Detect which cell encompasses the target text, then output its (x, y) center coordinate. 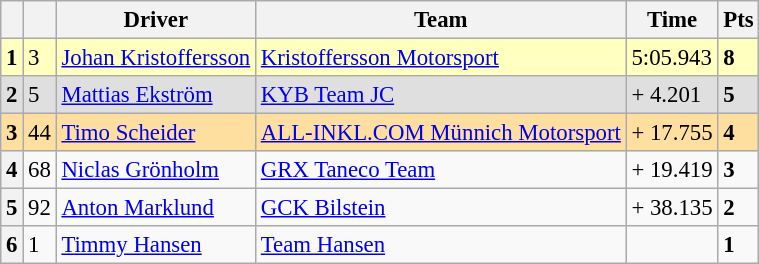
Niclas Grönholm (156, 170)
Timmy Hansen (156, 245)
8 (738, 58)
Kristoffersson Motorsport (440, 58)
ALL-INKL.COM Münnich Motorsport (440, 133)
6 (12, 245)
Driver (156, 20)
92 (40, 208)
Johan Kristoffersson (156, 58)
Team (440, 20)
5:05.943 (672, 58)
+ 38.135 (672, 208)
+ 4.201 (672, 95)
KYB Team JC (440, 95)
44 (40, 133)
Mattias Ekström (156, 95)
Time (672, 20)
GCK Bilstein (440, 208)
Anton Marklund (156, 208)
68 (40, 170)
Pts (738, 20)
Timo Scheider (156, 133)
Team Hansen (440, 245)
+ 19.419 (672, 170)
+ 17.755 (672, 133)
GRX Taneco Team (440, 170)
